Detect which cell encompasses the target text, then output its (x, y) center coordinate. 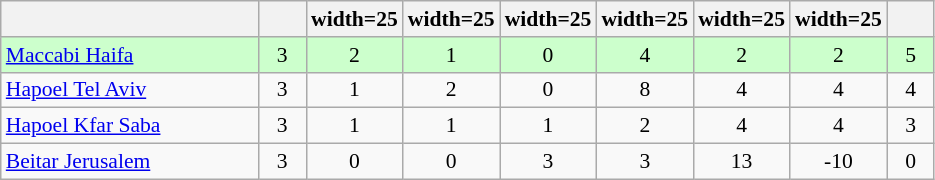
-10 (838, 162)
Hapoel Kfar Saba (130, 126)
Hapoel Tel Aviv (130, 90)
Maccabi Haifa (130, 55)
Beitar Jerusalem (130, 162)
5 (911, 55)
13 (742, 162)
8 (644, 90)
